Identify which cell holds the provided text, then report its [x, y] central coordinate. 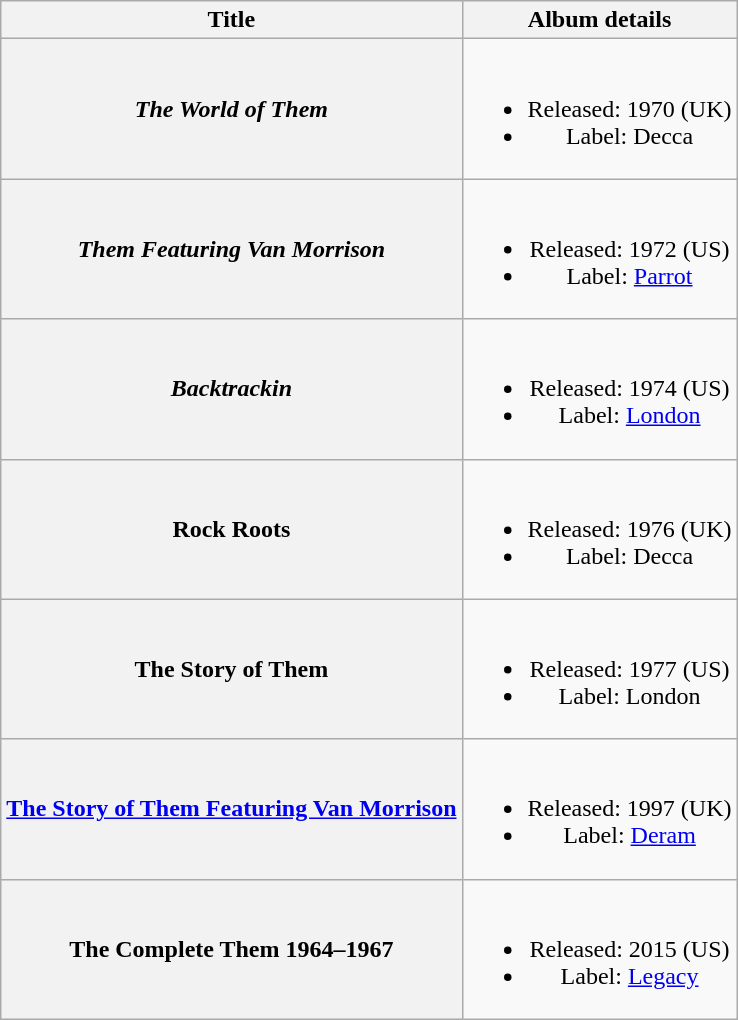
The Story of Them [232, 669]
Released: 2015 (US)Label: Legacy [600, 949]
Title [232, 20]
Released: 1970 (UK)Label: Decca [600, 109]
Released: 1976 (UK)Label: Decca [600, 529]
Released: 1997 (UK)Label: Deram [600, 809]
Them Featuring Van Morrison [232, 249]
Backtrackin [232, 389]
The Story of Them Featuring Van Morrison [232, 809]
The Complete Them 1964–1967 [232, 949]
Rock Roots [232, 529]
Released: 1974 (US)Label: London [600, 389]
The World of Them [232, 109]
Released: 1977 (US)Label: London [600, 669]
Released: 1972 (US)Label: Parrot [600, 249]
Album details [600, 20]
